Determine the (x, y) coordinate at the center of the cell enclosing the given text.  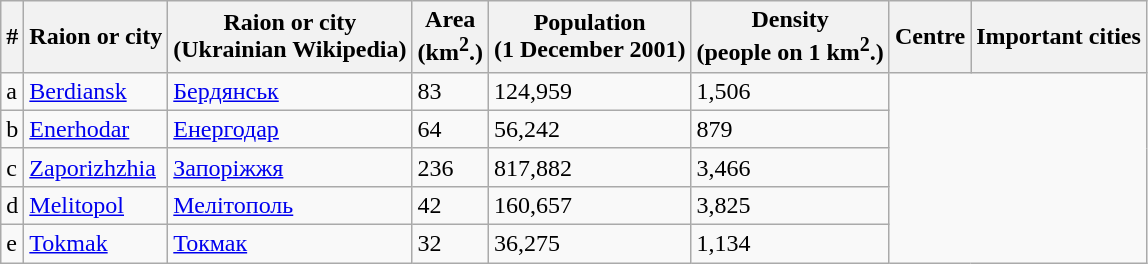
160,657 (590, 205)
817,882 (590, 167)
1,506 (790, 91)
1,134 (790, 244)
236 (450, 167)
Запоріжжя (290, 167)
Melitopol (96, 205)
e (12, 244)
c (12, 167)
a (12, 91)
83 (450, 91)
879 (790, 129)
Tokmak (96, 244)
3,466 (790, 167)
Токмак (290, 244)
Population(1 December 2001) (590, 37)
Бердянськ (290, 91)
Zaporizhzhia (96, 167)
# (12, 37)
b (12, 129)
36,275 (590, 244)
Berdiansk (96, 91)
d (12, 205)
Enerhodar (96, 129)
Area(km2.) (450, 37)
124,959 (590, 91)
Raion or city (96, 37)
42 (450, 205)
3,825 (790, 205)
Important cities (1059, 37)
Мелітополь (290, 205)
Density(people on 1 km2.) (790, 37)
32 (450, 244)
56,242 (590, 129)
Centre (930, 37)
Енергодар (290, 129)
Raion or city(Ukrainian Wikipedia) (290, 37)
64 (450, 129)
